Detect which cell encompasses the target text, then output its [x, y] center coordinate. 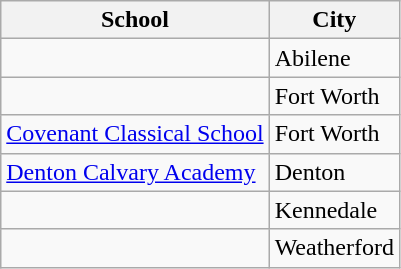
City [334, 20]
School [135, 20]
Denton [334, 172]
Kennedale [334, 210]
Covenant Classical School [135, 134]
Denton Calvary Academy [135, 172]
Weatherford [334, 248]
Abilene [334, 58]
